Identify which cell holds the provided text, then report its [X, Y] central coordinate. 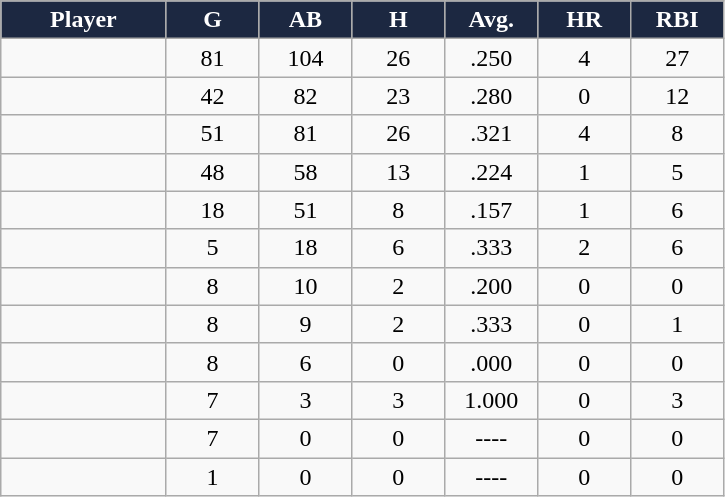
.250 [492, 58]
104 [306, 58]
1.000 [492, 400]
23 [398, 96]
H [398, 20]
Player [84, 20]
48 [212, 172]
13 [398, 172]
10 [306, 286]
58 [306, 172]
.321 [492, 134]
82 [306, 96]
.280 [492, 96]
27 [678, 58]
9 [306, 324]
Avg. [492, 20]
42 [212, 96]
HR [584, 20]
.157 [492, 210]
.000 [492, 362]
AB [306, 20]
.200 [492, 286]
.224 [492, 172]
G [212, 20]
RBI [678, 20]
12 [678, 96]
